Provide the (x, y) coordinate of the cell's center where the given text is located.  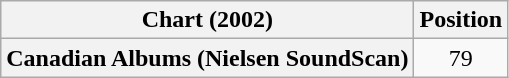
Canadian Albums (Nielsen SoundScan) (208, 58)
Position (461, 20)
Chart (2002) (208, 20)
79 (461, 58)
